Identify which cell holds the provided text, then report its (X, Y) central coordinate. 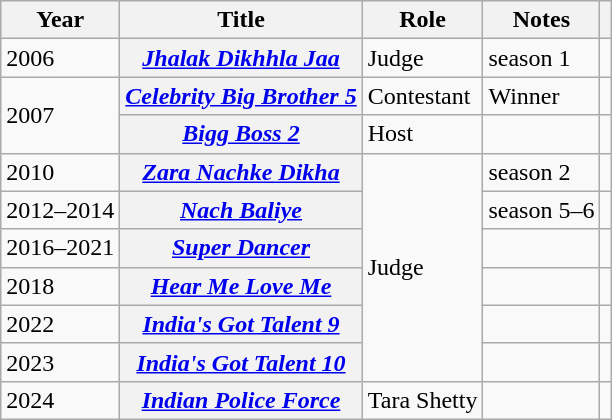
India's Got Talent 9 (241, 324)
Indian Police Force (241, 400)
season 5–6 (542, 210)
Jhalak Dikhhla Jaa (241, 58)
season 2 (542, 172)
Bigg Boss 2 (241, 134)
2012–2014 (60, 210)
2010 (60, 172)
Contestant (422, 96)
2006 (60, 58)
Nach Baliye (241, 210)
2022 (60, 324)
Title (241, 20)
2016–2021 (60, 248)
2018 (60, 286)
Zara Nachke Dikha (241, 172)
Winner (542, 96)
Role (422, 20)
Tara Shetty (422, 400)
Year (60, 20)
2023 (60, 362)
Host (422, 134)
2007 (60, 115)
2024 (60, 400)
India's Got Talent 10 (241, 362)
Hear Me Love Me (241, 286)
Super Dancer (241, 248)
Celebrity Big Brother 5 (241, 96)
season 1 (542, 58)
Notes (542, 20)
